From the cell containing the given text, extract its center point as (X, Y) coordinate. 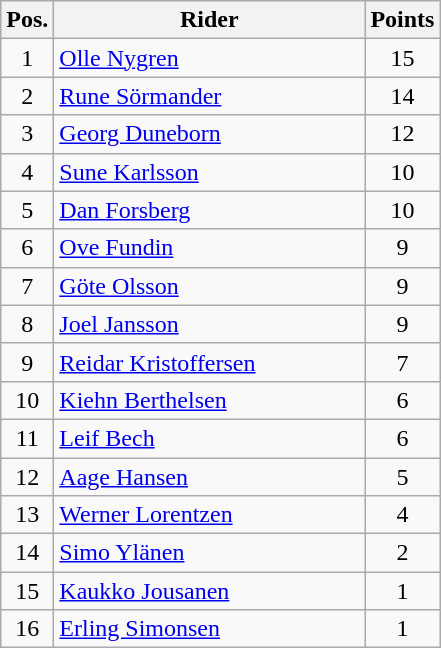
Leif Bech (210, 438)
Olle Nygren (210, 58)
Göte Olsson (210, 286)
8 (28, 324)
Georg Duneborn (210, 134)
Points (402, 20)
16 (28, 629)
Pos. (28, 20)
Rune Sörmander (210, 96)
Dan Forsberg (210, 210)
Kaukko Jousanen (210, 591)
Reidar Kristoffersen (210, 362)
Ove Fundin (210, 248)
Joel Jansson (210, 324)
Kiehn Berthelsen (210, 400)
Sune Karlsson (210, 172)
Aage Hansen (210, 477)
Werner Lorentzen (210, 515)
Erling Simonsen (210, 629)
3 (28, 134)
13 (28, 515)
11 (28, 438)
Simo Ylänen (210, 553)
Rider (210, 20)
